Capture the cell that displays the provided text and extract its (X, Y) central coordinate. 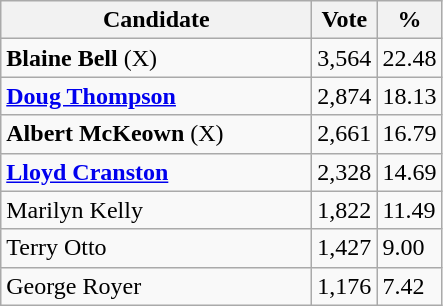
Marilyn Kelly (156, 210)
16.79 (410, 134)
11.49 (410, 210)
1,427 (344, 248)
7.42 (410, 286)
2,661 (344, 134)
Albert McKeown (X) (156, 134)
18.13 (410, 96)
14.69 (410, 172)
1,822 (344, 210)
Lloyd Cranston (156, 172)
Blaine Bell (X) (156, 58)
22.48 (410, 58)
3,564 (344, 58)
Vote (344, 20)
9.00 (410, 248)
2,874 (344, 96)
Doug Thompson (156, 96)
Candidate (156, 20)
Terry Otto (156, 248)
George Royer (156, 286)
1,176 (344, 286)
% (410, 20)
2,328 (344, 172)
